From the cell containing the given text, extract its center point as [X, Y] coordinate. 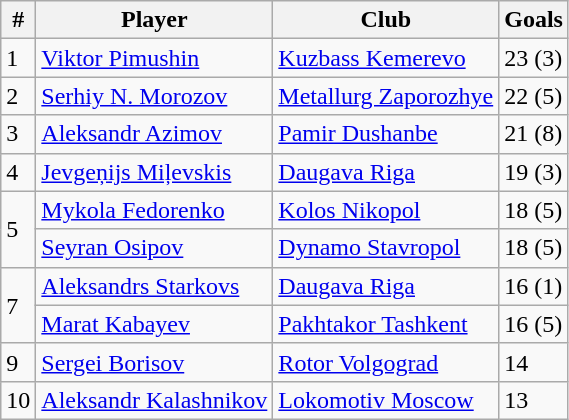
Kolos Nikopol [386, 210]
2 [18, 96]
3 [18, 134]
Player [154, 20]
22 (5) [534, 96]
16 (1) [534, 286]
1 [18, 58]
Aleksandrs Starkovs [154, 286]
14 [534, 362]
Seyran Osipov [154, 248]
Lokomotiv Moscow [386, 400]
9 [18, 362]
Sergei Borisov [154, 362]
16 (5) [534, 324]
Metallurg Zaporozhye [386, 96]
Serhiy N. Morozov [154, 96]
10 [18, 400]
Pakhtakor Tashkent [386, 324]
Rotor Volgograd [386, 362]
Club [386, 20]
Kuzbass Kemerevo [386, 58]
Marat Kabayev [154, 324]
19 (3) [534, 172]
5 [18, 229]
21 (8) [534, 134]
4 [18, 172]
Aleksandr Kalashnikov [154, 400]
Pamir Dushanbe [386, 134]
23 (3) [534, 58]
Dynamo Stavropol [386, 248]
Viktor Pimushin [154, 58]
Aleksandr Azimov [154, 134]
Goals [534, 20]
# [18, 20]
Mykola Fedorenko [154, 210]
7 [18, 305]
13 [534, 400]
Jevgeņijs Miļevskis [154, 172]
